Scan for the cell matching the given text and deliver its [X, Y] coordinate at center. 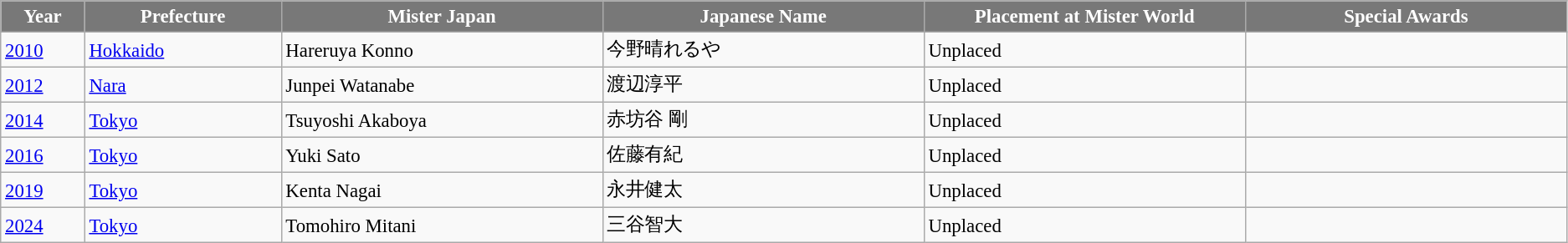
永井健太 [763, 190]
Japanese Name [763, 17]
Special Awards [1406, 17]
Hareruya Konno [442, 50]
2016 [43, 155]
2010 [43, 50]
Tomohiro Mitani [442, 225]
佐藤有紀 [763, 155]
2014 [43, 120]
Tsuyoshi Akaboya [442, 120]
Kenta Nagai [442, 190]
2012 [43, 85]
三谷智大 [763, 225]
Hokkaido [182, 50]
渡辺淳平 [763, 85]
Mister Japan [442, 17]
Prefecture [182, 17]
Nara [182, 85]
Year [43, 17]
Placement at Mister World [1084, 17]
Yuki Sato [442, 155]
2019 [43, 190]
赤坊谷 剛 [763, 120]
今野晴れるや [763, 50]
2024 [43, 225]
Junpei Watanabe [442, 85]
